Locate the cell with the specified text and output its (x, y) center coordinate. 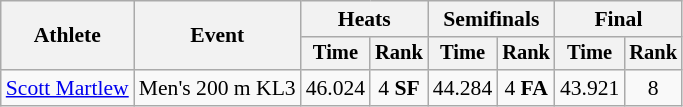
43.921 (590, 88)
Scott Martlew (68, 88)
Men's 200 m KL3 (218, 88)
44.284 (462, 88)
Event (218, 36)
8 (653, 88)
Heats (364, 19)
46.024 (336, 88)
Final (618, 19)
4 FA (526, 88)
Athlete (68, 36)
4 SF (399, 88)
Semifinals (492, 19)
